Pinpoint the cell where the given text exists, returning its (X, Y) midpoint coordinate. 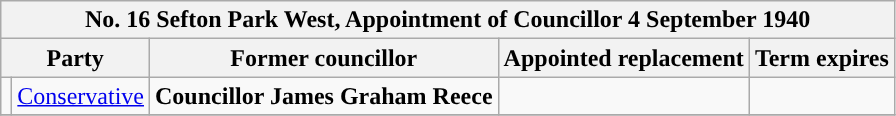
Appointed replacement (624, 58)
No. 16 Sefton Park West, Appointment of Councillor 4 September 1940 (448, 20)
Councillor James Graham Reece (324, 96)
Term expires (822, 58)
Conservative (81, 96)
Former councillor (324, 58)
Party (76, 58)
